Find where the given text appears and provide that cell's center as [x, y] coordinate. 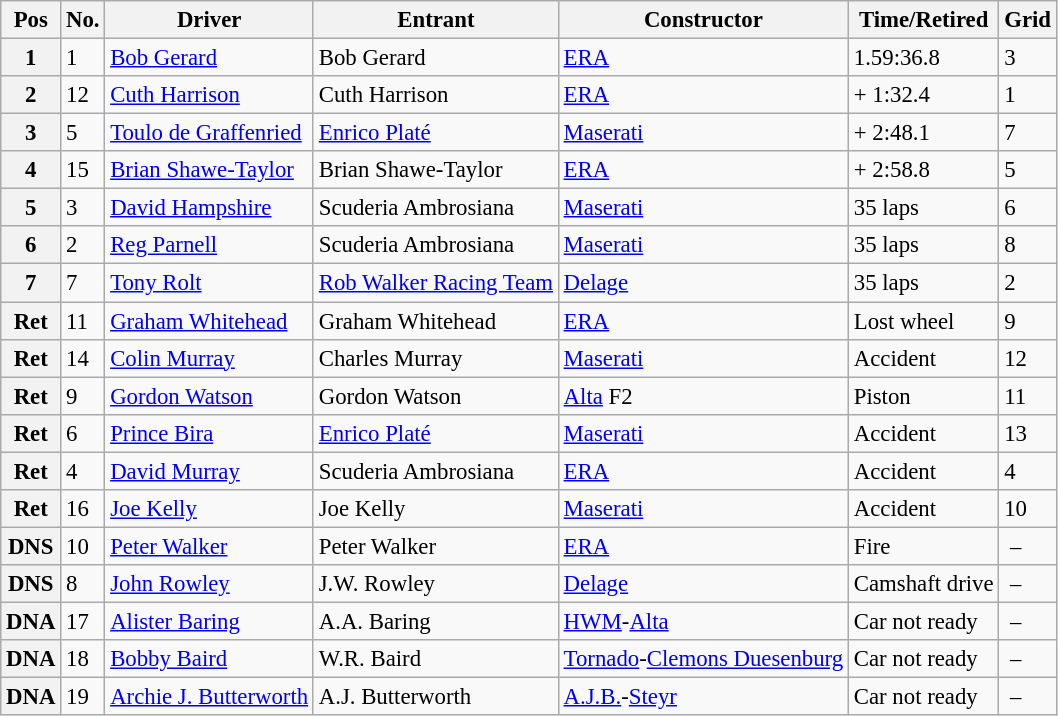
Prince Bira [210, 433]
18 [83, 659]
Tornado-Clemons Duesenburg [703, 659]
Grid [1028, 20]
+ 2:58.8 [923, 170]
16 [83, 509]
David Murray [210, 471]
Time/Retired [923, 20]
Colin Murray [210, 358]
Pos [31, 20]
19 [83, 697]
Toulo de Graffenried [210, 133]
Driver [210, 20]
Alister Baring [210, 621]
J.W. Rowley [436, 584]
Lost wheel [923, 321]
Bobby Baird [210, 659]
Archie J. Butterworth [210, 697]
Alta F2 [703, 396]
A.J. Butterworth [436, 697]
Fire [923, 546]
A.J.B.-Steyr [703, 697]
14 [83, 358]
15 [83, 170]
Piston [923, 396]
Charles Murray [436, 358]
17 [83, 621]
Reg Parnell [210, 245]
+ 1:32.4 [923, 95]
Camshaft drive [923, 584]
No. [83, 20]
+ 2:48.1 [923, 133]
Constructor [703, 20]
HWM-Alta [703, 621]
Rob Walker Racing Team [436, 283]
Tony Rolt [210, 283]
W.R. Baird [436, 659]
David Hampshire [210, 208]
Entrant [436, 20]
John Rowley [210, 584]
13 [1028, 433]
1.59:36.8 [923, 58]
A.A. Baring [436, 621]
